Search for the cell housing the specified text and yield its [X, Y] center coordinate. 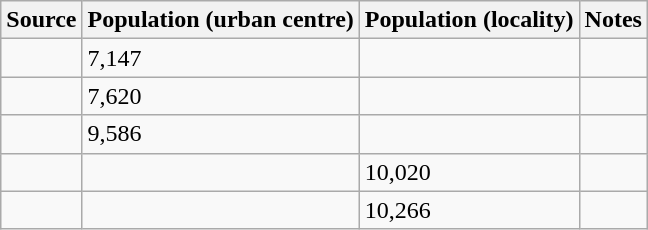
10,020 [469, 172]
Source [42, 20]
7,147 [220, 58]
Population (urban centre) [220, 20]
Population (locality) [469, 20]
Notes [613, 20]
7,620 [220, 96]
10,266 [469, 210]
9,586 [220, 134]
